Pinpoint the cell where the given text exists, returning its [x, y] midpoint coordinate. 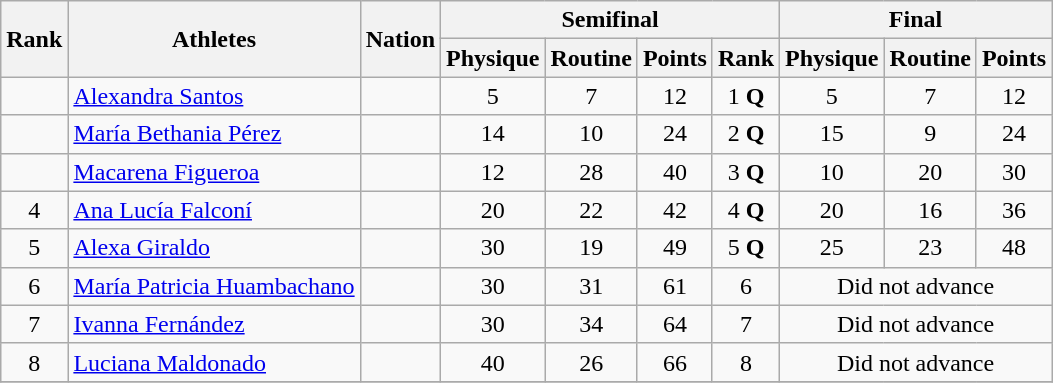
María Bethania Pérez [214, 134]
22 [591, 210]
2 Q [746, 134]
14 [493, 134]
Macarena Figueroa [214, 172]
Alexandra Santos [214, 96]
49 [674, 248]
23 [930, 248]
15 [832, 134]
María Patricia Huambachano [214, 286]
9 [930, 134]
Ana Lucía Falconí [214, 210]
Nation [400, 39]
Luciana Maldonado [214, 362]
31 [591, 286]
Semifinal [610, 20]
1 Q [746, 96]
16 [930, 210]
19 [591, 248]
5 Q [746, 248]
Final [916, 20]
36 [1014, 210]
42 [674, 210]
4 Q [746, 210]
34 [591, 324]
64 [674, 324]
Alexa Giraldo [214, 248]
4 [34, 210]
28 [591, 172]
48 [1014, 248]
Athletes [214, 39]
25 [832, 248]
61 [674, 286]
3 Q [746, 172]
66 [674, 362]
Ivanna Fernández [214, 324]
26 [591, 362]
